Scan for the cell matching the given text and deliver its [x, y] coordinate at center. 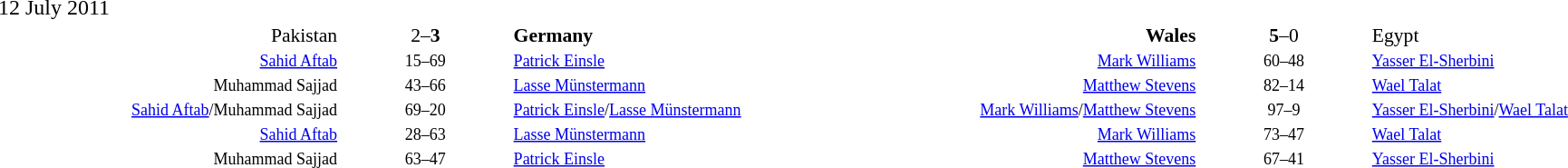
28–63 [426, 135]
73–47 [1283, 135]
Matthew Stevens [1026, 86]
60–48 [1283, 61]
15–69 [426, 61]
69–20 [426, 110]
Patrick Einsle/Lasse Münstermann [683, 110]
Patrick Einsle [683, 61]
2–3 [426, 35]
43–66 [426, 86]
5–0 [1283, 35]
97–9 [1283, 110]
82–14 [1283, 86]
Wales [1026, 35]
Germany [683, 35]
Mark Williams/Matthew Stevens [1026, 110]
